Locate the cell with the specified text and output its (x, y) center coordinate. 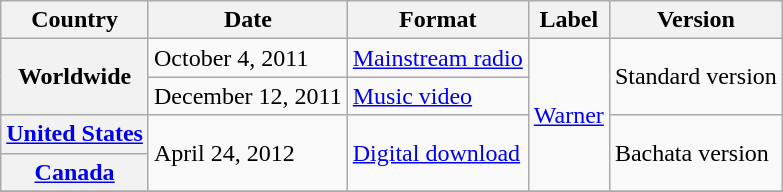
Music video (438, 96)
April 24, 2012 (248, 153)
Bachata version (696, 153)
Mainstream radio (438, 58)
December 12, 2011 (248, 96)
Date (248, 20)
Label (568, 20)
Warner (568, 115)
Digital download (438, 153)
Worldwide (75, 77)
Version (696, 20)
Standard version (696, 77)
Canada (75, 172)
Format (438, 20)
United States (75, 134)
Country (75, 20)
October 4, 2011 (248, 58)
